Provide the (X, Y) coordinate of the cell's center where the given text is located.  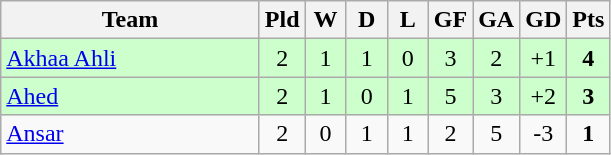
Team (130, 20)
Ansar (130, 134)
-3 (544, 134)
Pld (282, 20)
W (326, 20)
Akhaa Ahli (130, 58)
+2 (544, 96)
D (366, 20)
GD (544, 20)
GA (496, 20)
Ahed (130, 96)
Pts (588, 20)
+1 (544, 58)
GF (450, 20)
L (408, 20)
4 (588, 58)
